Scan for the cell matching the given text and deliver its [X, Y] coordinate at center. 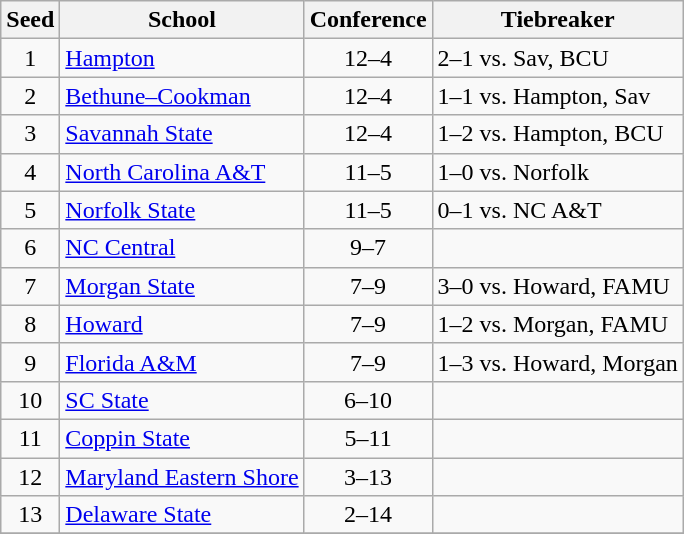
Norfolk State [182, 210]
1–1 vs. Hampton, Sav [558, 96]
9–7 [368, 248]
5–11 [368, 438]
1–3 vs. Howard, Morgan [558, 362]
Coppin State [182, 438]
6 [30, 248]
North Carolina A&T [182, 172]
Delaware State [182, 515]
1–0 vs. Norfolk [558, 172]
1–2 vs. Morgan, FAMU [558, 324]
2–1 vs. Sav, BCU [558, 58]
10 [30, 400]
6–10 [368, 400]
Seed [30, 20]
3–13 [368, 477]
5 [30, 210]
Morgan State [182, 286]
1 [30, 58]
0–1 vs. NC A&T [558, 210]
1–2 vs. Hampton, BCU [558, 134]
Florida A&M [182, 362]
Bethune–Cookman [182, 96]
Savannah State [182, 134]
Maryland Eastern Shore [182, 477]
4 [30, 172]
11 [30, 438]
School [182, 20]
2–14 [368, 515]
Tiebreaker [558, 20]
3–0 vs. Howard, FAMU [558, 286]
12 [30, 477]
13 [30, 515]
3 [30, 134]
8 [30, 324]
Hampton [182, 58]
Howard [182, 324]
9 [30, 362]
Conference [368, 20]
7 [30, 286]
2 [30, 96]
SC State [182, 400]
NC Central [182, 248]
